Extract the (x, y) coordinate from the center of the cell holding the provided text.  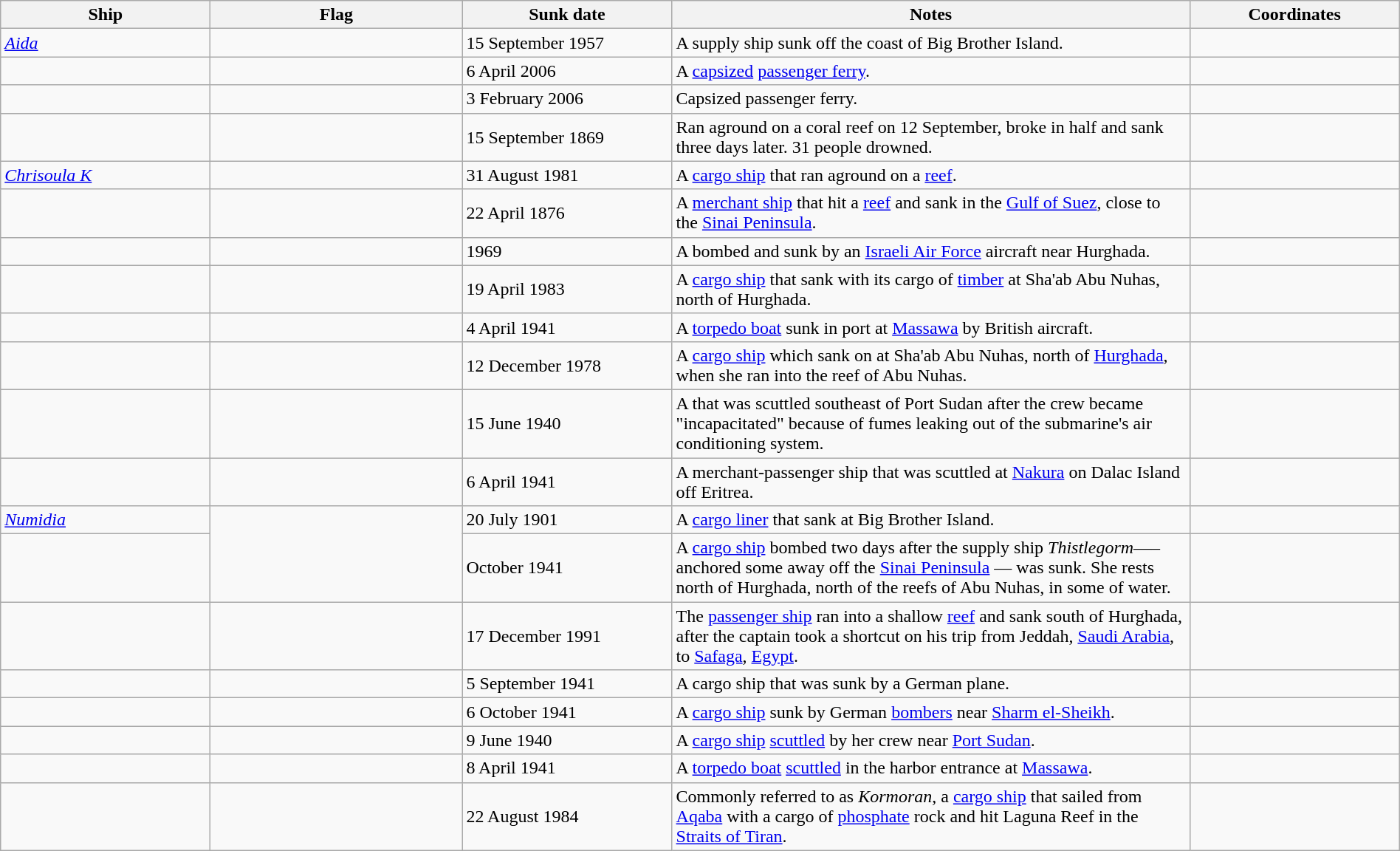
Ran aground on a coral reef on 12 September, broke in half and sank three days later. 31 people drowned. (930, 137)
A cargo ship that ran aground on a reef. (930, 175)
A cargo ship that sank with its cargo of timber at Sha'ab Abu Nuhas, north of Hurghada. (930, 290)
5 September 1941 (567, 684)
4 April 1941 (567, 327)
15 September 1869 (567, 137)
17 December 1991 (567, 636)
Notes (930, 15)
Flag (337, 15)
Commonly referred to as Kormoran, a cargo ship that sailed from Aqaba with a cargo of phosphate rock and hit Laguna Reef in the Straits of Tiran. (930, 816)
31 August 1981 (567, 175)
6 April 2006 (567, 71)
15 June 1940 (567, 423)
A merchant-passenger ship that was scuttled at Nakura on Dalac Island off Eritrea. (930, 482)
Capsized passenger ferry. (930, 99)
A capsized passenger ferry. (930, 71)
A torpedo boat scuttled in the harbor entrance at Massawa. (930, 768)
A merchant ship that hit a reef and sank in the Gulf of Suez, close to the Sinai Peninsula. (930, 213)
12 December 1978 (567, 365)
A cargo liner that sank at Big Brother Island. (930, 520)
A cargo ship which sank on at Sha'ab Abu Nuhas, north of Hurghada, when she ran into the reef of Abu Nuhas. (930, 365)
22 August 1984 (567, 816)
Chrisoula K (106, 175)
Aida (106, 43)
Ship (106, 15)
Numidia (106, 520)
1969 (567, 251)
A cargo ship sunk by German bombers near Sharm el-Sheikh. (930, 712)
8 April 1941 (567, 768)
A torpedo boat sunk in port at Massawa by British aircraft. (930, 327)
9 June 1940 (567, 740)
Sunk date (567, 15)
A cargo ship that was sunk by a German plane. (930, 684)
3 February 2006 (567, 99)
Coordinates (1294, 15)
6 April 1941 (567, 482)
15 September 1957 (567, 43)
A cargo ship scuttled by her crew near Port Sudan. (930, 740)
22 April 1876 (567, 213)
20 July 1901 (567, 520)
6 October 1941 (567, 712)
A bombed and sunk by an Israeli Air Force aircraft near Hurghada. (930, 251)
October 1941 (567, 568)
A supply ship sunk off the coast of Big Brother Island. (930, 43)
19 April 1983 (567, 290)
